Extract the (x, y) coordinate from the center of the cell holding the provided text.  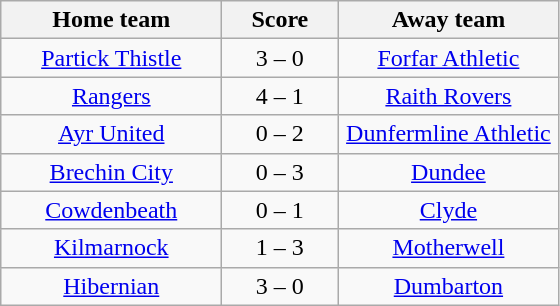
Rangers (112, 96)
Score (280, 20)
0 – 3 (280, 172)
Dundee (448, 172)
Clyde (448, 210)
Forfar Athletic (448, 58)
4 – 1 (280, 96)
Away team (448, 20)
Ayr United (112, 134)
0 – 2 (280, 134)
Hibernian (112, 286)
Motherwell (448, 248)
Cowdenbeath (112, 210)
Dumbarton (448, 286)
0 – 1 (280, 210)
1 – 3 (280, 248)
Home team (112, 20)
Dunfermline Athletic (448, 134)
Raith Rovers (448, 96)
Partick Thistle (112, 58)
Brechin City (112, 172)
Kilmarnock (112, 248)
